Detect which cell encompasses the target text, then output its (x, y) center coordinate. 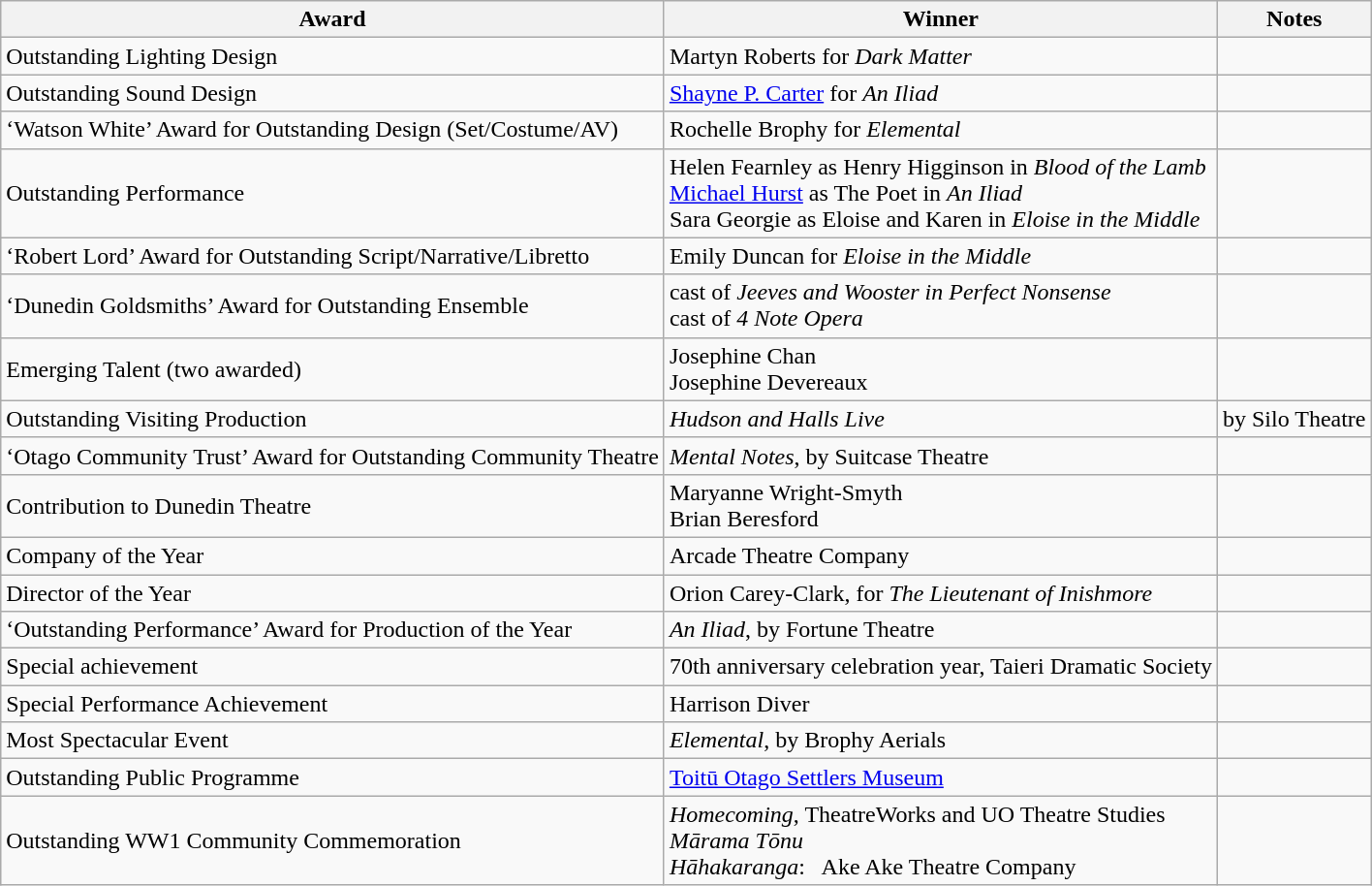
Rochelle Brophy for Elemental (940, 130)
Shayne P. Carter for An Iliad (940, 93)
Orion Carey-Clark, for The Lieutenant of Inishmore (940, 592)
Josephine ChanJosephine Devereaux (940, 368)
Winner (940, 19)
Arcade Theatre Company (940, 555)
Hudson and Halls Live (940, 419)
Emerging Talent (two awarded) (333, 368)
Special Performance Achievement (333, 704)
Notes (1294, 19)
An Iliad, by Fortune Theatre (940, 630)
Award (333, 19)
Director of the Year (333, 592)
Outstanding Public Programme (333, 777)
70th anniversary celebration year, Taieri Dramatic Society (940, 667)
Special achievement (333, 667)
Most Spectacular Event (333, 741)
Outstanding Performance (333, 193)
Helen Fearnley as Henry Higginson in Blood of the LambMichael Hurst as The Poet in An IliadSara Georgie as Eloise and Karen in Eloise in the Middle (940, 193)
Outstanding Lighting Design (333, 56)
Homecoming, TheatreWorks and UO Theatre StudiesMārama TōnuHāhakaranga: Ake Ake Theatre Company (940, 840)
‘Outstanding Performance’ Award for Production of the Year (333, 630)
Company of the Year (333, 555)
Harrison Diver (940, 704)
‘Watson White’ Award for Outstanding Design (Set/Costume/AV) (333, 130)
Elemental, by Brophy Aerials (940, 741)
Emily Duncan for Eloise in the Middle (940, 256)
‘Dunedin Goldsmiths’ Award for Outstanding Ensemble (333, 306)
Mental Notes, by Suitcase Theatre (940, 456)
Martyn Roberts for Dark Matter (940, 56)
Contribution to Dunedin Theatre (333, 506)
Toitū Otago Settlers Museum (940, 777)
Outstanding Visiting Production (333, 419)
Outstanding Sound Design (333, 93)
Maryanne Wright-SmythBrian Beresford (940, 506)
‘Otago Community Trust’ Award for Outstanding Community Theatre (333, 456)
Outstanding WW1 Community Commemoration (333, 840)
‘Robert Lord’ Award for Outstanding Script/Narrative/Libretto (333, 256)
cast of Jeeves and Wooster in Perfect Nonsensecast of 4 Note Opera (940, 306)
by Silo Theatre (1294, 419)
